Determine the [X, Y] coordinate at the center of the cell enclosing the given text.  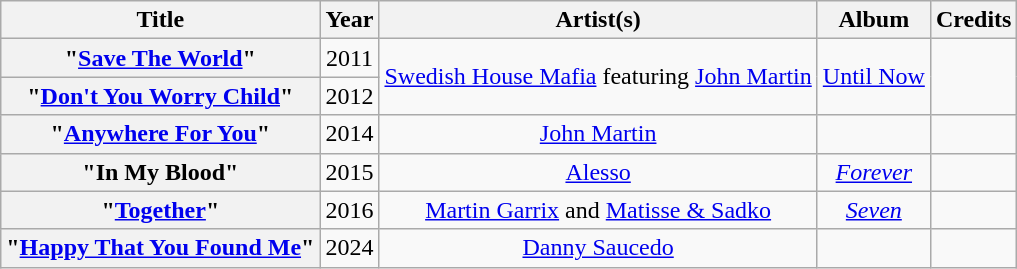
Title [160, 20]
Album [874, 20]
Credits [974, 20]
2016 [350, 210]
Martin Garrix and Matisse & Sadko [598, 210]
"In My Blood" [160, 172]
"Don't You Worry Child" [160, 96]
"Anywhere For You" [160, 134]
2011 [350, 58]
Swedish House Mafia featuring John Martin [598, 77]
Forever [874, 172]
Artist(s) [598, 20]
Year [350, 20]
"Save The World" [160, 58]
2012 [350, 96]
2015 [350, 172]
Until Now [874, 77]
Seven [874, 210]
John Martin [598, 134]
Danny Saucedo [598, 248]
"Happy That You Found Me" [160, 248]
"Together" [160, 210]
2024 [350, 248]
Alesso [598, 172]
2014 [350, 134]
